For the text-containing cell, return its midpoint in (x, y) coordinate format. 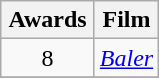
Baler (126, 58)
Film (126, 20)
Awards (48, 20)
8 (48, 58)
